Find where the given text appears and provide that cell's center as [X, Y] coordinate. 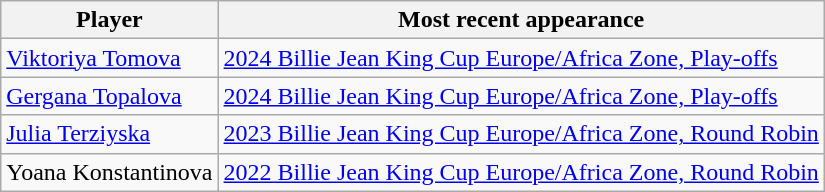
Most recent appearance [521, 20]
2022 Billie Jean King Cup Europe/Africa Zone, Round Robin [521, 172]
2023 Billie Jean King Cup Europe/Africa Zone, Round Robin [521, 134]
Yoana Konstantinova [110, 172]
Viktoriya Tomova [110, 58]
Player [110, 20]
Gergana Topalova [110, 96]
Julia Terziyska [110, 134]
